Locate the cell with the specified text and output its (X, Y) center coordinate. 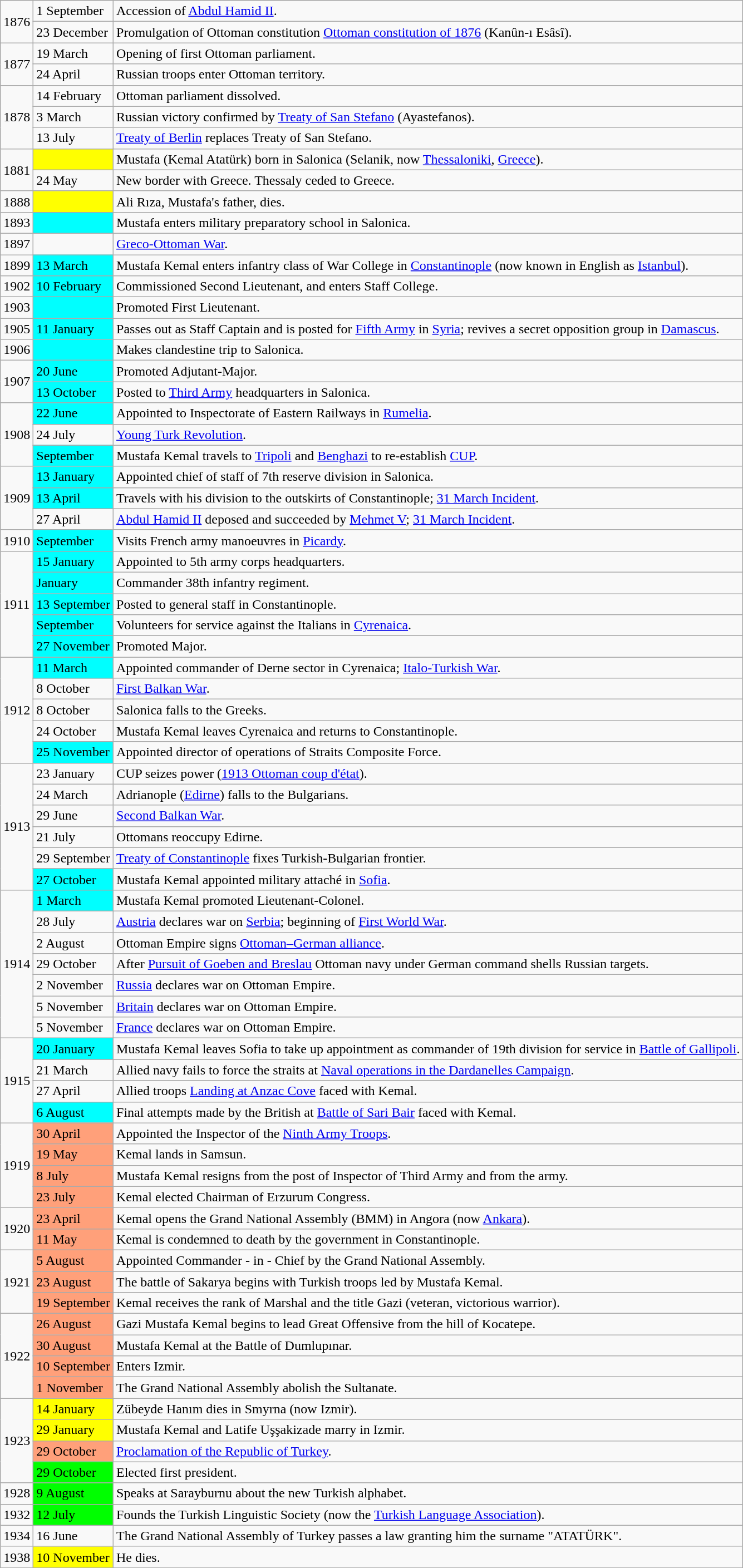
29 September (73, 858)
Mustafa enters military preparatory school in Salonica. (429, 223)
Mustafa Kemal and Latife Uşşakizade marry in Izmir. (429, 1430)
January (73, 583)
Enters Izmir. (429, 1367)
Treaty of Constantinople fixes Turkish-Bulgarian frontier. (429, 858)
13 April (73, 498)
Appointed to Inspectorate of Eastern Railways in Rumelia. (429, 413)
2 November (73, 985)
1877 (17, 64)
14 February (73, 96)
13 March (73, 265)
1881 (17, 170)
First Balkan War. (429, 689)
Mustafa Kemal travels to Tripoli and Benghazi to re-establish CUP. (429, 456)
Austria declares war on Serbia; beginning of First World War. (429, 921)
16 June (73, 1536)
1888 (17, 201)
11 January (73, 329)
Greco-Ottoman War. (429, 244)
CUP seizes power (1913 Ottoman coup d'état). (429, 773)
Mustafa Kemal resigns from the post of Inspector of Third Army and from the army. (429, 1176)
24 March (73, 795)
13 September (73, 604)
Russia declares war on Ottoman Empire. (429, 985)
19 March (73, 53)
19 May (73, 1155)
23 December (73, 32)
21 July (73, 837)
Second Balkan War. (429, 816)
1878 (17, 117)
Adrianople (Edirne) falls to the Bulgarians. (429, 795)
1915 (17, 1081)
After Pursuit of Goeben and Breslau Ottoman navy under German command shells Russian targets. (429, 964)
23 July (73, 1197)
1922 (17, 1356)
Ottomans reoccupy Edirne. (429, 837)
26 August (73, 1324)
29 January (73, 1430)
25 November (73, 752)
The Grand National Assembly of Turkey passes a law granting him the surname "ATATÜRK". (429, 1536)
Commissioned Second Lieutenant, and enters Staff College. (429, 287)
Promulgation of Ottoman constitution Ottoman constitution of 1876 (Kanûn-ı Esâsî). (429, 32)
Appointed the Inspector of the Ninth Army Troops. (429, 1133)
1928 (17, 1493)
1913 (17, 826)
Accession of Abdul Hamid II. (429, 11)
1908 (17, 435)
Ottoman parliament dissolved. (429, 96)
Volunteers for service against the Italians in Cyrenaica. (429, 625)
11 March (73, 668)
The battle of Sakarya begins with Turkish troops led by Mustafa Kemal. (429, 1281)
Posted to Third Army headquarters in Salonica. (429, 392)
The Grand National Assembly abolish the Sultanate. (429, 1388)
1911 (17, 604)
Appointed commander of Derne sector in Cyrenaica; Italo-Turkish War. (429, 668)
1907 (17, 382)
Mustafa (Kemal Atatürk) born in Salonica (Selanik, now Thessaloniki, Greece). (429, 159)
Appointed director of operations of Straits Composite Force. (429, 752)
20 January (73, 1049)
15 January (73, 561)
1905 (17, 329)
Appointed to 5th army corps headquarters. (429, 561)
1902 (17, 287)
6 August (73, 1112)
1934 (17, 1536)
1 March (73, 900)
1923 (17, 1441)
Russian victory confirmed by Treaty of San Stefano (Ayastefanos). (429, 117)
Mustafa Kemal promoted Lieutenant-Colonel. (429, 900)
New border with Greece. Thessaly ceded to Greece. (429, 180)
14 January (73, 1409)
24 May (73, 180)
29 June (73, 816)
Treaty of Berlin replaces Treaty of San Stefano. (429, 138)
Promoted Major. (429, 647)
20 June (73, 371)
27 October (73, 879)
Promoted Adjutant-Major. (429, 371)
Speaks at Sarayburnu about the new Turkish alphabet. (429, 1493)
12 July (73, 1515)
13 October (73, 392)
Kemal lands in Samsun. (429, 1155)
3 March (73, 117)
1909 (17, 498)
10 November (73, 1557)
Elected first president. (429, 1472)
1 November (73, 1388)
Kemal opens the Grand National Assembly (BMM) in Angora (now Ankara). (429, 1218)
Kemal receives the rank of Marshal and the title Gazi (veteran, victorious warrior). (429, 1303)
2 August (73, 943)
1914 (17, 964)
1910 (17, 540)
21 March (73, 1070)
1903 (17, 308)
24 April (73, 75)
Mustafa Kemal leaves Cyrenaica and returns to Constantinople. (429, 731)
Zübeyde Hanım dies in Smyrna (now Izmir). (429, 1409)
1919 (17, 1165)
Final attempts made by the British at Battle of Sari Bair faced with Kemal. (429, 1112)
28 July (73, 921)
France declares war on Ottoman Empire. (429, 1028)
Passes out as Staff Captain and is posted for Fifth Army in Syria; revives a secret opposition group in Damascus. (429, 329)
1938 (17, 1557)
Appointed Commander - in - Chief by the Grand National Assembly. (429, 1260)
Commander 38th infantry regiment. (429, 583)
Ali Rıza, Mustafa's father, dies. (429, 201)
24 July (73, 435)
Visits French army manoeuvres in Picardy. (429, 540)
23 April (73, 1218)
Makes clandestine trip to Salonica. (429, 350)
5 August (73, 1260)
Opening of first Ottoman parliament. (429, 53)
Proclamation of the Republic of Turkey. (429, 1451)
Mustafa Kemal at the Battle of Dumlupınar. (429, 1345)
He dies. (429, 1557)
Kemal elected Chairman of Erzurum Congress. (429, 1197)
Allied troops Landing at Anzac Cove faced with Kemal. (429, 1091)
1897 (17, 244)
Gazi Mustafa Kemal begins to lead Great Offensive from the hill of Kocatepe. (429, 1324)
Appointed chief of staff of 7th reserve division in Salonica. (429, 477)
13 January (73, 477)
Travels with his division to the outskirts of Constantinople; 31 March Incident. (429, 498)
Founds the Turkish Linguistic Society (now the Turkish Language Association). (429, 1515)
1893 (17, 223)
19 September (73, 1303)
1920 (17, 1229)
23 August (73, 1281)
27 November (73, 647)
13 July (73, 138)
Mustafa Kemal leaves Sofia to take up appointment as commander of 19th division for service in Battle of Gallipoli. (429, 1049)
10 September (73, 1367)
1912 (17, 710)
Mustafa Kemal appointed military attaché in Sofia. (429, 879)
Russian troops enter Ottoman territory. (429, 75)
10 February (73, 287)
Promoted First Lieutenant. (429, 308)
1906 (17, 350)
22 June (73, 413)
30 April (73, 1133)
11 May (73, 1239)
Britain declares war on Ottoman Empire. (429, 1007)
Abdul Hamid II deposed and succeeded by Mehmet V; 31 March Incident. (429, 519)
1876 (17, 22)
1 September (73, 11)
23 January (73, 773)
Posted to general staff in Constantinople. (429, 604)
1921 (17, 1281)
9 August (73, 1493)
Young Turk Revolution. (429, 435)
Mustafa Kemal enters infantry class of War College in Constantinople (now known in English as Istanbul). (429, 265)
Kemal is condemned to death by the government in Constantinople. (429, 1239)
1932 (17, 1515)
Ottoman Empire signs Ottoman–German alliance. (429, 943)
Salonica falls to the Greeks. (429, 710)
Allied navy fails to force the straits at Naval operations in the Dardanelles Campaign. (429, 1070)
30 August (73, 1345)
1899 (17, 265)
8 July (73, 1176)
24 October (73, 731)
